Scan for the cell matching the given text and deliver its (x, y) coordinate at center. 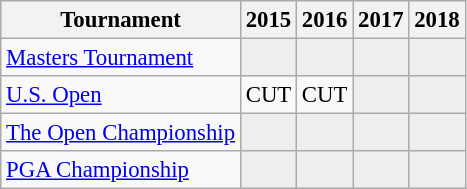
2016 (325, 20)
The Open Championship (121, 133)
2017 (381, 20)
U.S. Open (121, 95)
2018 (437, 20)
2015 (268, 20)
PGA Championship (121, 170)
Tournament (121, 20)
Masters Tournament (121, 58)
